Capture the cell that displays the provided text and extract its [x, y] central coordinate. 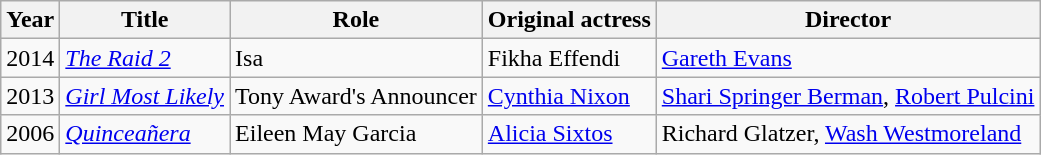
Cynthia Nixon [569, 96]
Eileen May Garcia [356, 134]
Role [356, 20]
Tony Award's Announcer [356, 96]
Title [145, 20]
Shari Springer Berman, Robert Pulcini [848, 96]
2006 [30, 134]
Isa [356, 58]
Fikha Effendi [569, 58]
Director [848, 20]
2014 [30, 58]
2013 [30, 96]
Year [30, 20]
The Raid 2 [145, 58]
Girl Most Likely [145, 96]
Richard Glatzer, Wash Westmoreland [848, 134]
Alicia Sixtos [569, 134]
Quinceañera [145, 134]
Original actress [569, 20]
Gareth Evans [848, 58]
